Return the (X, Y) coordinate for the center point of the cell that contains the specified text.  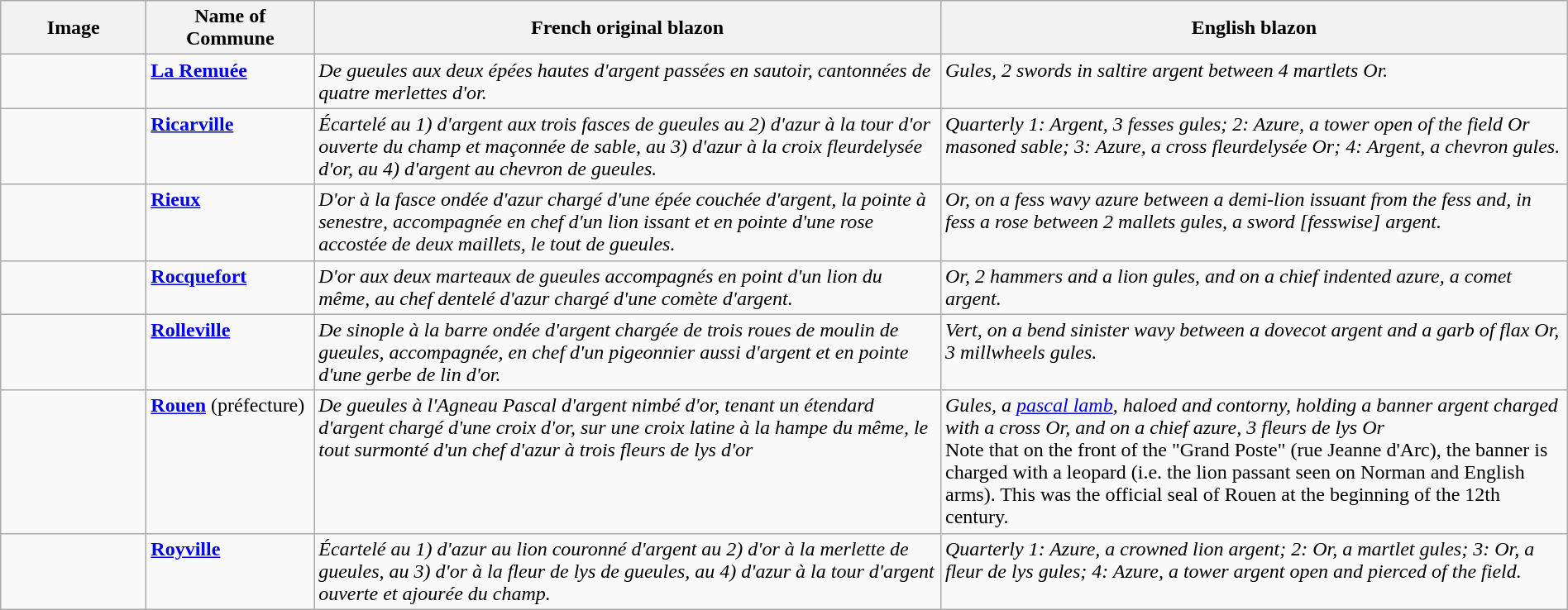
Name of Commune (230, 28)
Vert, on a bend sinister wavy between a dovecot argent and a garb of flax Or, 3 millwheels gules. (1254, 352)
Rocquefort (230, 288)
English blazon (1254, 28)
Image (74, 28)
D'or aux deux marteaux de gueules accompagnés en point d'un lion du même, au chef dentelé d'azur chargé d'une comète d'argent. (628, 288)
Ricarville (230, 146)
French original blazon (628, 28)
Royville (230, 571)
Or, 2 hammers and a lion gules, and on a chief indented azure, a comet argent. (1254, 288)
Or, on a fess wavy azure between a demi-lion issuant from the fess and, in fess a rose between 2 mallets gules, a sword [fesswise] argent. (1254, 222)
De gueules aux deux épées hautes d'argent passées en sautoir, cantonnées de quatre merlettes d'or. (628, 81)
Rieux (230, 222)
Rouen (préfecture) (230, 461)
Gules, 2 swords in saltire argent between 4 martlets Or. (1254, 81)
Rolleville (230, 352)
La Remuée (230, 81)
